Provide the (X, Y) coordinate of the cell's center where the given text is located.  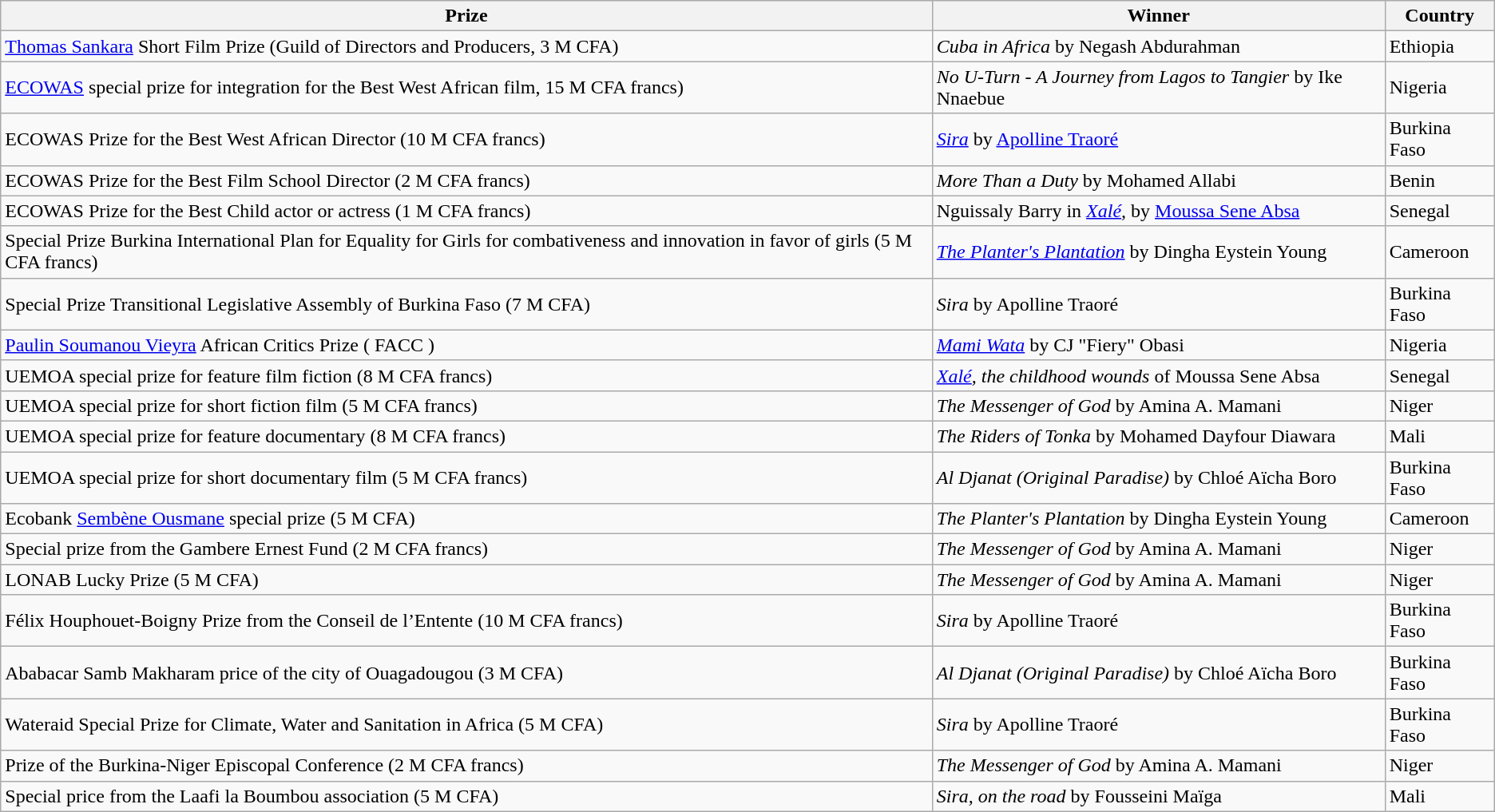
Mami Wata by CJ "Fiery" Obasi (1158, 345)
Paulin Soumanou Vieyra African Critics Prize ( FACC ) (466, 345)
UEMOA special prize for short fiction film (5 M CFA francs) (466, 406)
Wateraid Special Prize for Climate, Water and Sanitation in Africa (5 M CFA) (466, 725)
Ababacar Samb Makharam price of the city of Ouagadougou (3 M CFA) (466, 672)
ECOWAS special prize for integration for the Best West African film, 15 M CFA francs) (466, 88)
Special Prize Transitional Legislative Assembly of Burkina Faso (7 M CFA) (466, 303)
Thomas Sankara Short Film Prize (Guild of Directors and Producers, 3 M CFA) (466, 46)
Winner (1158, 16)
Special price from the Laafi la Boumbou association (5 M CFA) (466, 796)
Xalé, the childhood wounds of Moussa Sene Absa (1158, 375)
ECOWAS Prize for the Best West African Director (10 M CFA francs) (466, 139)
Benin (1439, 180)
Country (1439, 16)
UEMOA special prize for feature documentary (8 M CFA francs) (466, 436)
Ethiopia (1439, 46)
UEMOA special prize for short documentary film (5 M CFA francs) (466, 477)
Special Prize Burkina International Plan for Equality for Girls for combativeness and innovation in favor of girls (5 M CFA francs) (466, 252)
Prize of the Burkina-Niger Episcopal Conference (2 M CFA francs) (466, 766)
Sira, on the road by Fousseini Maïga (1158, 796)
Ecobank Sembène Ousmane special prize (5 M CFA) (466, 519)
Cuba in Africa by Negash Abdurahman (1158, 46)
UEMOA special prize for feature film fiction (8 M CFA francs) (466, 375)
ECOWAS Prize for the Best Film School Director (2 M CFA francs) (466, 180)
Prize (466, 16)
LONAB Lucky Prize (5 M CFA) (466, 580)
The Riders of Tonka by Mohamed Dayfour Diawara (1158, 436)
No U-Turn - A Journey from Lagos to Tangier by Ike Nnaebue (1158, 88)
Nguissaly Barry in Xalé, by Moussa Sene Absa (1158, 211)
Félix Houphouet-Boigny Prize from the Conseil de l’Entente (10 M CFA francs) (466, 621)
More Than a Duty by Mohamed Allabi (1158, 180)
ECOWAS Prize for the Best Child actor or actress (1 M CFA francs) (466, 211)
Special prize from the Gambere Ernest Fund (2 M CFA francs) (466, 549)
